Pinpoint the cell where the given text exists, returning its (X, Y) midpoint coordinate. 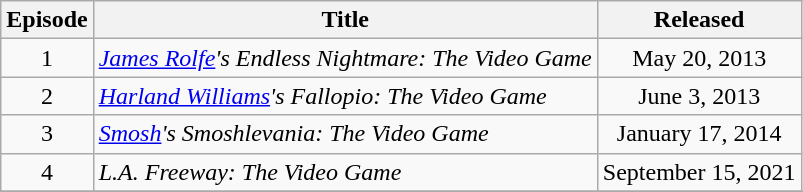
June 3, 2013 (699, 96)
James Rolfe's Endless Nightmare: The Video Game (345, 58)
2 (47, 96)
3 (47, 134)
May 20, 2013 (699, 58)
1 (47, 58)
Title (345, 20)
Smosh's Smoshlevania: The Video Game (345, 134)
4 (47, 172)
Released (699, 20)
L.A. Freeway: The Video Game (345, 172)
September 15, 2021 (699, 172)
Harland Williams's Fallopio: The Video Game (345, 96)
Episode (47, 20)
January 17, 2014 (699, 134)
